From the cell containing the given text, extract its center point as (X, Y) coordinate. 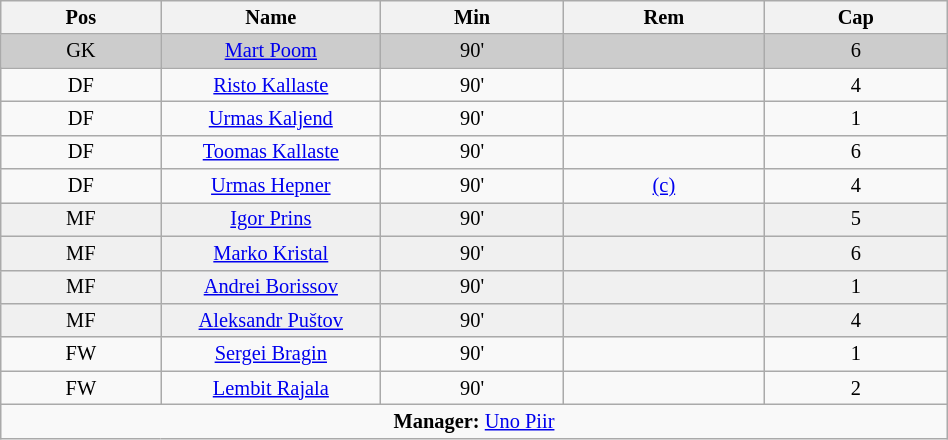
Manager: Uno Piir (474, 421)
Urmas Kaljend (271, 118)
2 (856, 388)
Pos (81, 17)
Cap (856, 17)
Igor Prins (271, 219)
GK (81, 51)
5 (856, 219)
Sergei Bragin (271, 354)
Andrei Borissov (271, 287)
Risto Kallaste (271, 85)
Lembit Rajala (271, 388)
Urmas Hepner (271, 186)
Rem (664, 17)
Mart Poom (271, 51)
Marko Kristal (271, 253)
Min (472, 17)
(c) (664, 186)
Aleksandr Puštov (271, 320)
Name (271, 17)
Toomas Kallaste (271, 152)
